Locate the cell with the specified text and output its (X, Y) center coordinate. 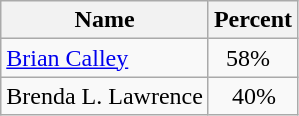
58% (252, 58)
Brian Calley (105, 58)
Name (105, 20)
Brenda L. Lawrence (105, 96)
Percent (252, 20)
40% (252, 96)
